Pinpoint the cell where the given text exists, returning its (X, Y) midpoint coordinate. 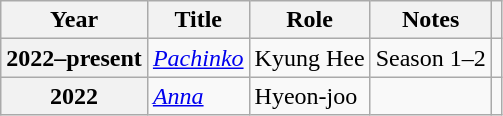
Pachinko (198, 58)
Year (74, 20)
Kyung Hee (310, 58)
2022–present (74, 58)
Anna (198, 96)
Hyeon-joo (310, 96)
Notes (430, 20)
Title (198, 20)
Season 1–2 (430, 58)
Role (310, 20)
2022 (74, 96)
